From the cell containing the given text, extract its center point as (X, Y) coordinate. 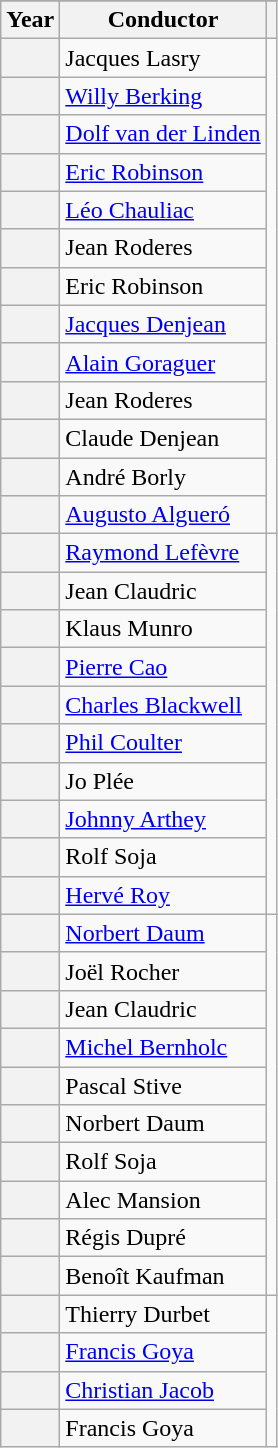
Jacques Denjean (163, 324)
Léo Chauliac (163, 210)
Joël Rocher (163, 971)
Raymond Lefèvre (163, 553)
Alec Mansion (163, 1200)
Régis Dupré (163, 1238)
Michel Bernholc (163, 1047)
Pascal Stive (163, 1085)
Alain Goraguer (163, 362)
Jacques Lasry (163, 58)
Johnny Arthey (163, 819)
Conductor (163, 20)
Claude Denjean (163, 438)
Phil Coulter (163, 743)
Christian Jacob (163, 1390)
Charles Blackwell (163, 705)
Klaus Munro (163, 629)
Pierre Cao (163, 667)
Willy Berking (163, 96)
Benoît Kaufman (163, 1276)
Dolf van der Linden (163, 134)
Year (30, 20)
Jo Plée (163, 781)
Thierry Durbet (163, 1314)
André Borly (163, 477)
Augusto Algueró (163, 515)
Hervé Roy (163, 895)
